Identify which cell holds the provided text, then report its [X, Y] central coordinate. 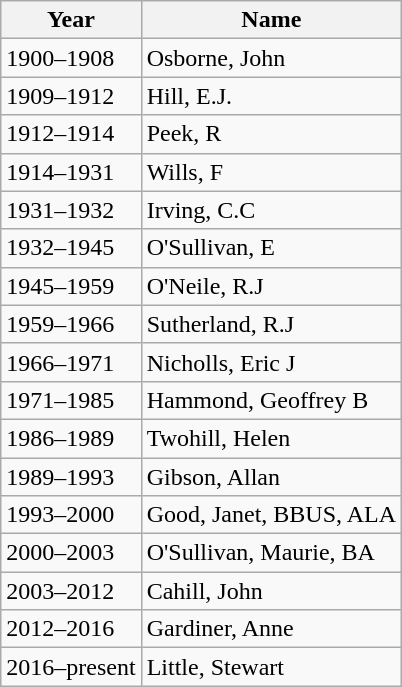
Twohill, Helen [271, 438]
1914–1931 [71, 172]
Little, Stewart [271, 667]
1971–1985 [71, 400]
O'Sullivan, Maurie, BA [271, 553]
Peek, R [271, 134]
1993–2000 [71, 515]
1912–1914 [71, 134]
Irving, C.C [271, 210]
Osborne, John [271, 58]
Gardiner, Anne [271, 629]
Name [271, 20]
Hill, E.J. [271, 96]
Year [71, 20]
2000–2003 [71, 553]
1931–1932 [71, 210]
O'Sullivan, E [271, 248]
2012–2016 [71, 629]
Wills, F [271, 172]
1909–1912 [71, 96]
1900–1908 [71, 58]
O'Neile, R.J [271, 286]
1945–1959 [71, 286]
2003–2012 [71, 591]
1989–1993 [71, 477]
Cahill, John [271, 591]
1932–1945 [71, 248]
1959–1966 [71, 324]
Hammond, Geoffrey B [271, 400]
Gibson, Allan [271, 477]
Nicholls, Eric J [271, 362]
Good, Janet, BBUS, ALA [271, 515]
2016–present [71, 667]
1966–1971 [71, 362]
1986–1989 [71, 438]
Sutherland, R.J [271, 324]
